Pinpoint the cell where the given text exists, returning its [X, Y] midpoint coordinate. 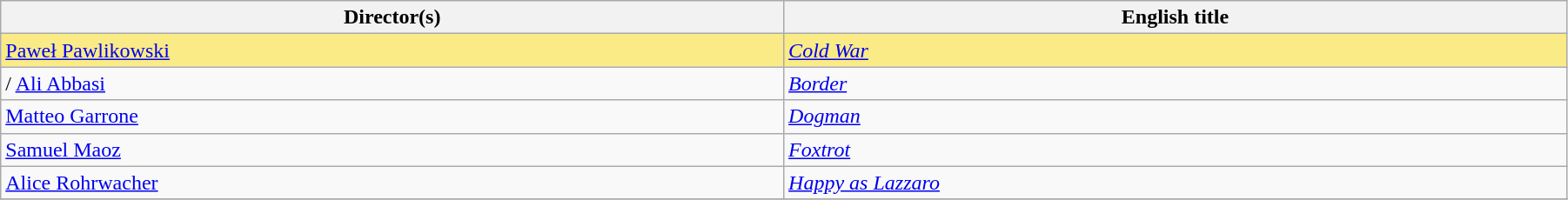
Happy as Lazzaro [1176, 183]
/ Ali Abbasi [392, 83]
Director(s) [392, 17]
Dogman [1176, 117]
Border [1176, 83]
English title [1176, 17]
Foxtrot [1176, 150]
Matteo Garrone [392, 117]
Paweł Pawlikowski [392, 50]
Samuel Maoz [392, 150]
Cold War [1176, 50]
Alice Rohrwacher [392, 183]
